Identify which cell holds the provided text, then report its [x, y] central coordinate. 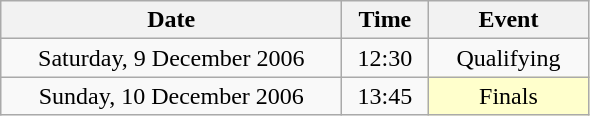
Time [385, 20]
Sunday, 10 December 2006 [172, 96]
Finals [508, 96]
Saturday, 9 December 2006 [172, 58]
Qualifying [508, 58]
Event [508, 20]
12:30 [385, 58]
Date [172, 20]
13:45 [385, 96]
